Provide the [x, y] coordinate of the cell's center where the given text is located.  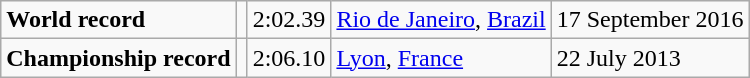
Lyon, France [441, 58]
2:02.39 [289, 20]
World record [118, 20]
22 July 2013 [650, 58]
Rio de Janeiro, Brazil [441, 20]
17 September 2016 [650, 20]
Championship record [118, 58]
2:06.10 [289, 58]
